From the cell containing the given text, extract its center point as (X, Y) coordinate. 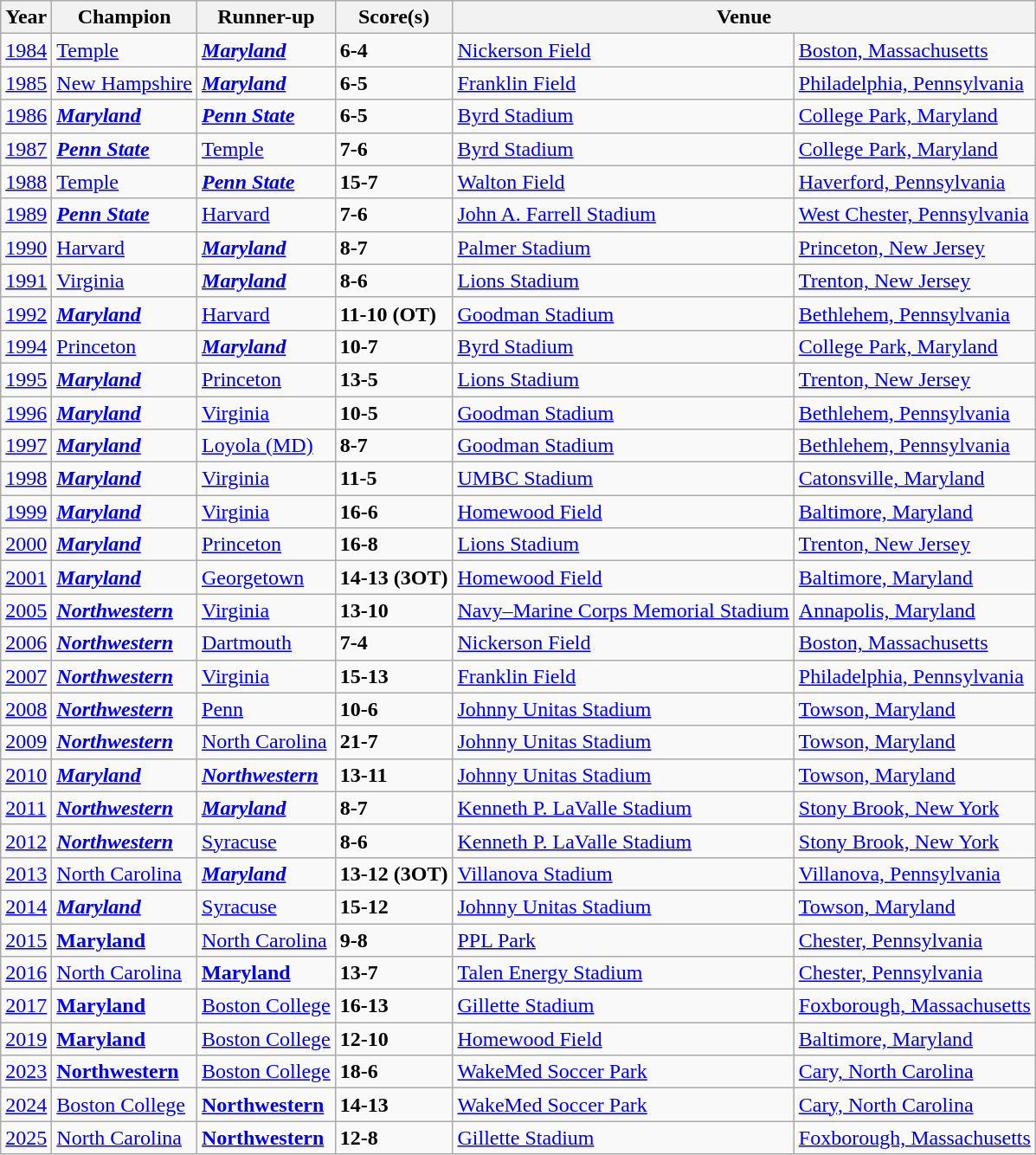
Year (26, 17)
2001 (26, 577)
2025 (26, 1138)
16-8 (394, 545)
Palmer Stadium (623, 248)
16-6 (394, 512)
2012 (26, 841)
16-13 (394, 1006)
2005 (26, 610)
2013 (26, 874)
2014 (26, 907)
7-4 (394, 643)
Loyola (MD) (267, 446)
13-11 (394, 775)
18-6 (394, 1072)
1995 (26, 379)
2019 (26, 1039)
2000 (26, 545)
New Hampshire (125, 83)
1997 (26, 446)
2008 (26, 709)
21-7 (394, 742)
1991 (26, 281)
Haverford, Pennsylvania (914, 182)
10-5 (394, 413)
John A. Farrell Stadium (623, 215)
14-13 (394, 1105)
1987 (26, 149)
2023 (26, 1072)
14-13 (3OT) (394, 577)
2009 (26, 742)
2007 (26, 676)
13-7 (394, 973)
1988 (26, 182)
1985 (26, 83)
Talen Energy Stadium (623, 973)
Princeton, New Jersey (914, 248)
9-8 (394, 939)
10-6 (394, 709)
Score(s) (394, 17)
Villanova, Pennsylvania (914, 874)
1992 (26, 313)
Catonsville, Maryland (914, 479)
1989 (26, 215)
1996 (26, 413)
2015 (26, 939)
15-13 (394, 676)
Runner-up (267, 17)
Dartmouth (267, 643)
1986 (26, 116)
15-7 (394, 182)
2010 (26, 775)
2024 (26, 1105)
Penn (267, 709)
2011 (26, 808)
PPL Park (623, 939)
10-7 (394, 346)
11-10 (OT) (394, 313)
12-10 (394, 1039)
15-12 (394, 907)
1984 (26, 50)
12-8 (394, 1138)
11-5 (394, 479)
Navy–Marine Corps Memorial Stadium (623, 610)
2006 (26, 643)
Georgetown (267, 577)
2016 (26, 973)
Villanova Stadium (623, 874)
Walton Field (623, 182)
1998 (26, 479)
West Chester, Pennsylvania (914, 215)
1994 (26, 346)
UMBC Stadium (623, 479)
Annapolis, Maryland (914, 610)
13-5 (394, 379)
6-4 (394, 50)
2017 (26, 1006)
13-10 (394, 610)
Venue (744, 17)
1999 (26, 512)
Champion (125, 17)
1990 (26, 248)
13-12 (3OT) (394, 874)
